For the text-containing cell, return its midpoint in (X, Y) coordinate format. 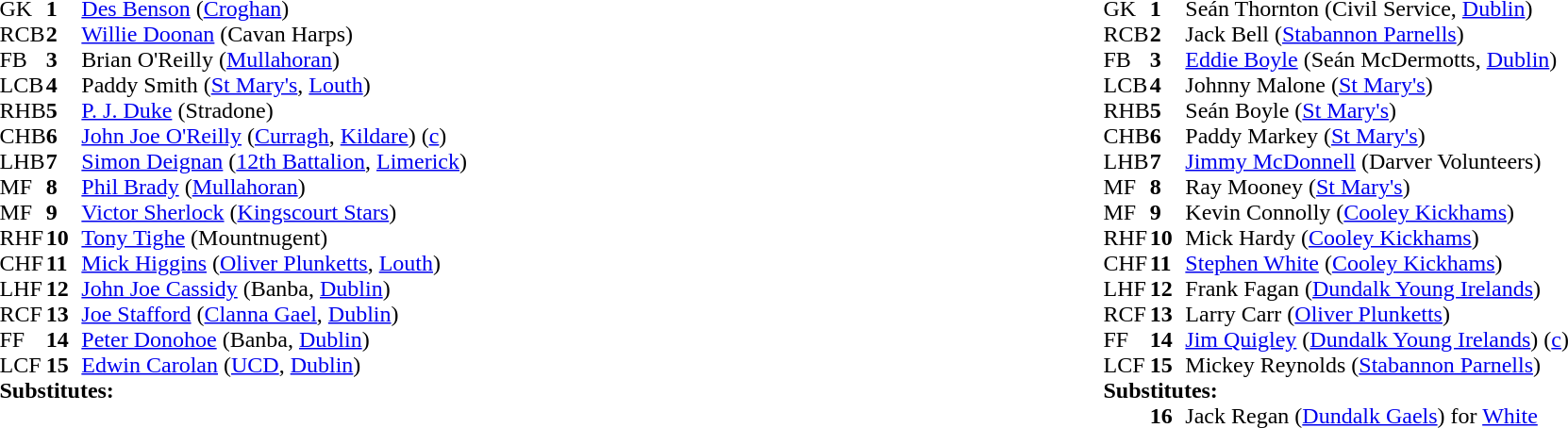
Brian O'Reilly (Mullahoran) (274, 60)
Joe Stafford (Clanna Gael, Dublin) (274, 315)
Tony Tighe (Mountnugent) (274, 238)
John Joe Cassidy (Banba, Dublin) (274, 288)
Phil Brady (Mullahoran) (274, 187)
Edwin Carolan (UCD, Dublin) (274, 366)
Willie Doonan (Cavan Harps) (274, 34)
Peter Donohoe (Banba, Dublin) (274, 339)
Mick Higgins (Oliver Plunketts, Louth) (274, 264)
P. J. Duke (Stradone) (274, 111)
Substitutes: (234, 390)
Victor Sherlock (Kingscourt Stars) (274, 213)
John Joe O'Reilly (Curragh, Kildare) (c) (274, 136)
Simon Deignan (12th Battalion, Limerick) (274, 162)
Paddy Smith (St Mary's, Louth) (274, 85)
